Provide the (X, Y) coordinate of the cell's center where the given text is located.  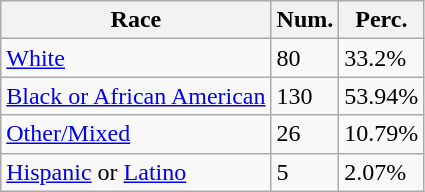
White (136, 58)
53.94% (382, 96)
130 (305, 96)
33.2% (382, 58)
Other/Mixed (136, 134)
Perc. (382, 20)
10.79% (382, 134)
Black or African American (136, 96)
26 (305, 134)
Race (136, 20)
5 (305, 172)
2.07% (382, 172)
80 (305, 58)
Hispanic or Latino (136, 172)
Num. (305, 20)
